Provide the [X, Y] coordinate of the cell's center where the given text is located.  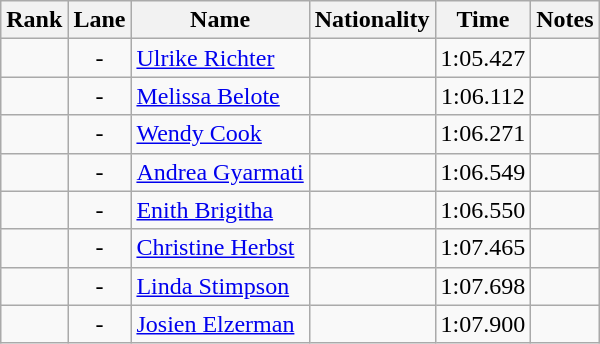
Melissa Belote [220, 96]
1:06.112 [483, 96]
Wendy Cook [220, 134]
Linda Stimpson [220, 286]
1:06.271 [483, 134]
1:07.900 [483, 324]
Time [483, 20]
Nationality [372, 20]
Rank [34, 20]
Ulrike Richter [220, 58]
Lane [100, 20]
Name [220, 20]
1:06.550 [483, 210]
Notes [565, 20]
1:07.465 [483, 248]
Andrea Gyarmati [220, 172]
Josien Elzerman [220, 324]
1:05.427 [483, 58]
Christine Herbst [220, 248]
1:07.698 [483, 286]
1:06.549 [483, 172]
Enith Brigitha [220, 210]
